Provide the [X, Y] coordinate of the cell's center where the given text is located.  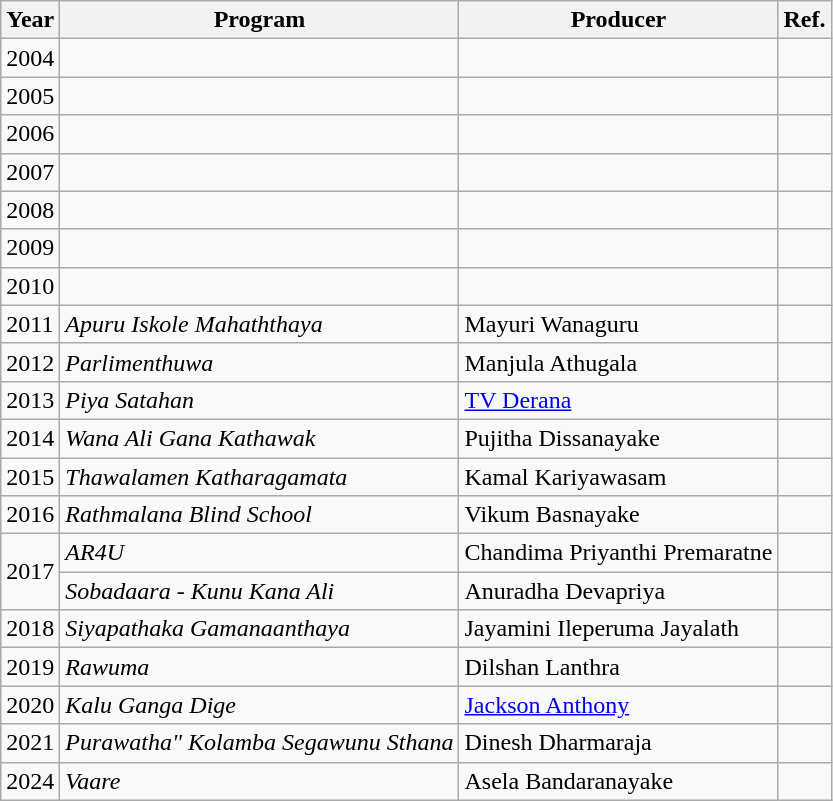
2014 [30, 438]
Jayamini Ileperuma Jayalath [618, 629]
AR4U [260, 553]
2010 [30, 286]
2017 [30, 572]
Purawatha" Kolamba Segawunu Sthana [260, 743]
Apuru Iskole Mahaththaya [260, 324]
Chandima Priyanthi Premaratne [618, 553]
2018 [30, 629]
2020 [30, 705]
Dilshan Lanthra [618, 667]
2021 [30, 743]
Jackson Anthony [618, 705]
2004 [30, 58]
Year [30, 20]
Asela Bandaranayake [618, 781]
2011 [30, 324]
Rathmalana Blind School [260, 515]
Sobadaara - Kunu Kana Ali [260, 591]
Producer [618, 20]
Kamal Kariyawasam [618, 477]
Mayuri Wanaguru [618, 324]
2009 [30, 248]
Pujitha Dissanayake [618, 438]
Dinesh Dharmaraja [618, 743]
Kalu Ganga Dige [260, 705]
Ref. [804, 20]
Piya Satahan [260, 400]
Vikum Basnayake [618, 515]
Anuradha Devapriya [618, 591]
2006 [30, 134]
Siyapathaka Gamanaanthaya [260, 629]
2012 [30, 362]
Parlimenthuwa [260, 362]
2019 [30, 667]
Vaare [260, 781]
2024 [30, 781]
Program [260, 20]
Thawalamen Katharagamata [260, 477]
2015 [30, 477]
2005 [30, 96]
2007 [30, 172]
Manjula Athugala [618, 362]
Wana Ali Gana Kathawak [260, 438]
2013 [30, 400]
2016 [30, 515]
2008 [30, 210]
Rawuma [260, 667]
TV Derana [618, 400]
